Return the [x, y] coordinate for the center point of the cell that contains the specified text.  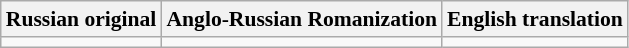
Russian original [82, 19]
English translation [535, 19]
Anglo-Russian Romanization [302, 19]
